Scan for the cell matching the given text and deliver its (x, y) coordinate at center. 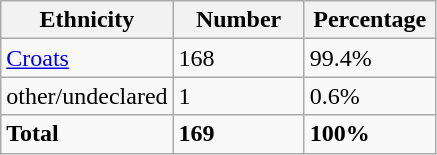
0.6% (370, 96)
other/undeclared (87, 96)
Percentage (370, 20)
169 (238, 134)
100% (370, 134)
168 (238, 58)
Number (238, 20)
Croats (87, 58)
99.4% (370, 58)
Ethnicity (87, 20)
1 (238, 96)
Total (87, 134)
